Detect which cell encompasses the target text, then output its [X, Y] center coordinate. 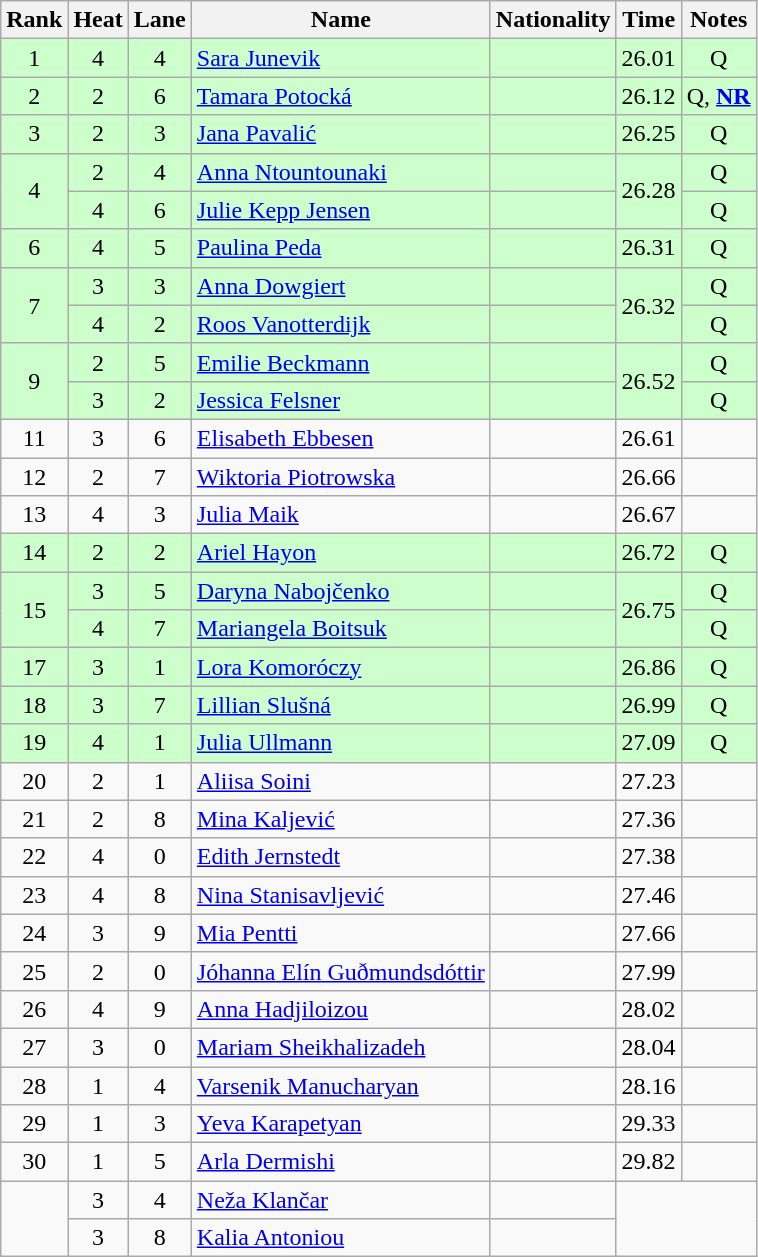
Anna Ntountounaki [340, 172]
26.66 [648, 477]
Q, NR [718, 96]
Paulina Peda [340, 248]
Julia Maik [340, 515]
Jana Pavalić [340, 134]
27.09 [648, 743]
Ariel Hayon [340, 553]
Mariangela Boitsuk [340, 629]
25 [34, 971]
Arla Dermishi [340, 1162]
Neža Klančar [340, 1200]
28.16 [648, 1085]
24 [34, 933]
Sara Junevik [340, 58]
Varsenik Manucharyan [340, 1085]
27.38 [648, 857]
26.52 [648, 381]
Anna Dowgiert [340, 286]
27.36 [648, 819]
Notes [718, 20]
12 [34, 477]
26.67 [648, 515]
Nationality [553, 20]
Roos Vanotterdijk [340, 324]
Edith Jernstedt [340, 857]
18 [34, 705]
26.61 [648, 438]
Anna Hadjiloizou [340, 1009]
Mariam Sheikhalizadeh [340, 1047]
Lillian Slušná [340, 705]
Aliisa Soini [340, 781]
15 [34, 610]
Julie Kepp Jensen [340, 210]
13 [34, 515]
26.72 [648, 553]
Elisabeth Ebbesen [340, 438]
29.33 [648, 1124]
29 [34, 1124]
27.66 [648, 933]
Kalia Antoniou [340, 1238]
26.99 [648, 705]
20 [34, 781]
28.02 [648, 1009]
Mina Kaljević [340, 819]
26.01 [648, 58]
Yeva Karapetyan [340, 1124]
28 [34, 1085]
Nina Stanisavljević [340, 895]
26.12 [648, 96]
Lora Komoróczy [340, 667]
Mia Pentti [340, 933]
26.28 [648, 191]
Wiktoria Piotrowska [340, 477]
Emilie Beckmann [340, 362]
22 [34, 857]
23 [34, 895]
26.86 [648, 667]
26 [34, 1009]
14 [34, 553]
Lane [160, 20]
Tamara Potocká [340, 96]
26.32 [648, 305]
27.23 [648, 781]
27.46 [648, 895]
Daryna Nabojčenko [340, 591]
17 [34, 667]
Time [648, 20]
Heat [98, 20]
Rank [34, 20]
29.82 [648, 1162]
Jóhanna Elín Guðmundsdóttir [340, 971]
28.04 [648, 1047]
Name [340, 20]
26.75 [648, 610]
27.99 [648, 971]
Julia Ullmann [340, 743]
11 [34, 438]
26.31 [648, 248]
21 [34, 819]
19 [34, 743]
30 [34, 1162]
Jessica Felsner [340, 400]
26.25 [648, 134]
27 [34, 1047]
